Detect which cell encompasses the target text, then output its [x, y] center coordinate. 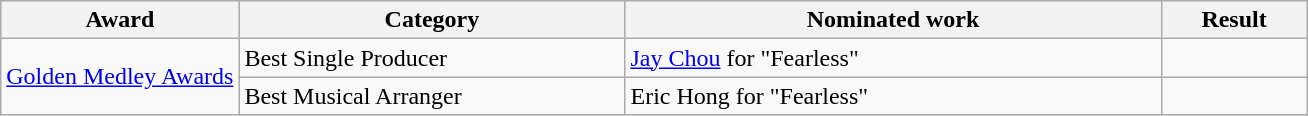
Jay Chou for "Fearless" [893, 58]
Golden Medley Awards [120, 77]
Best Single Producer [432, 58]
Category [432, 20]
Best Musical Arranger [432, 96]
Nominated work [893, 20]
Award [120, 20]
Eric Hong for "Fearless" [893, 96]
Result [1234, 20]
